Find where the given text appears and provide that cell's center as [X, Y] coordinate. 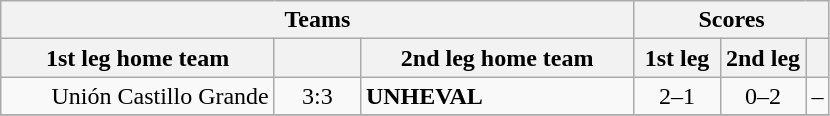
3:3 [317, 96]
1st leg [677, 58]
0–2 [763, 96]
Scores [732, 20]
Teams [318, 20]
Unión Castillo Grande [138, 96]
2nd leg home team [497, 58]
UNHEVAL [497, 96]
1st leg home team [138, 58]
2–1 [677, 96]
– [818, 96]
2nd leg [763, 58]
